Extract the [x, y] coordinate from the center of the cell holding the provided text.  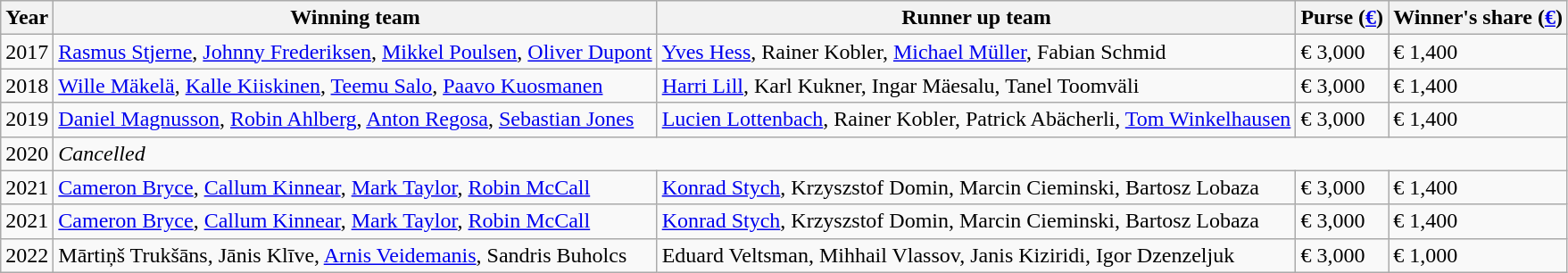
Rasmus Stjerne, Johnny Frederiksen, Mikkel Poulsen, Oliver Dupont [355, 52]
Lucien Lottenbach, Rainer Kobler, Patrick Abächerli, Tom Winkelhausen [976, 120]
Winning team [355, 18]
Yves Hess, Rainer Kobler, Michael Müller, Fabian Schmid [976, 52]
€ 1,000 [1478, 255]
Mārtiņš Trukšāns, Jānis Klīve, Arnis Veidemanis, Sandris Buholcs [355, 255]
2022 [27, 255]
Year [27, 18]
2020 [27, 153]
Harri Lill, Karl Kukner, Ingar Mäesalu, Tanel Toomväli [976, 86]
2018 [27, 86]
Winner's share (€) [1478, 18]
Purse (€) [1342, 18]
Daniel Magnusson, Robin Ahlberg, Anton Regosa, Sebastian Jones [355, 120]
Eduard Veltsman, Mihhail Vlassov, Janis Kiziridi, Igor Dzenzeljuk [976, 255]
Wille Mäkelä, Kalle Kiiskinen, Teemu Salo, Paavo Kuosmanen [355, 86]
Cancelled [810, 153]
2019 [27, 120]
2017 [27, 52]
Runner up team [976, 18]
